Provide the (x, y) coordinate of the cell's center where the given text is located.  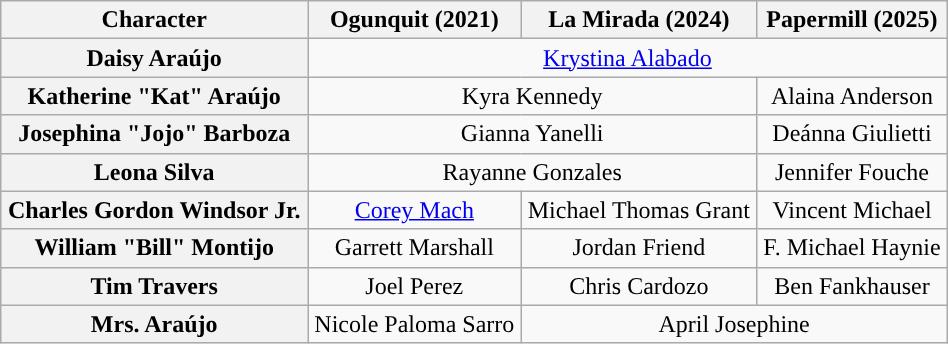
Mrs. Araújo (154, 324)
Vincent Michael (852, 210)
Charles Gordon Windsor Jr. (154, 210)
Josephina "Jojo" Barboza (154, 134)
Character (154, 20)
Katherine "Kat" Araújo (154, 96)
Papermill (2025) (852, 20)
Chris Cardozo (639, 286)
Michael Thomas Grant (639, 210)
William "Bill" Montijo (154, 248)
Ben Fankhauser (852, 286)
Kyra Kennedy (532, 96)
Krystina Alabado (628, 58)
Leona Silva (154, 172)
La Mirada (2024) (639, 20)
Joel Perez (414, 286)
Alaina Anderson (852, 96)
Deánna Giulietti (852, 134)
Jennifer Fouche (852, 172)
Jordan Friend (639, 248)
Ogunquit (2021) (414, 20)
Gianna Yanelli (532, 134)
Rayanne Gonzales (532, 172)
April Josephine (734, 324)
F. Michael Haynie (852, 248)
Garrett Marshall (414, 248)
Corey Mach (414, 210)
Tim Travers (154, 286)
Nicole Paloma Sarro (414, 324)
Daisy Araújo (154, 58)
